Provide the (X, Y) coordinate of the cell's center where the given text is located.  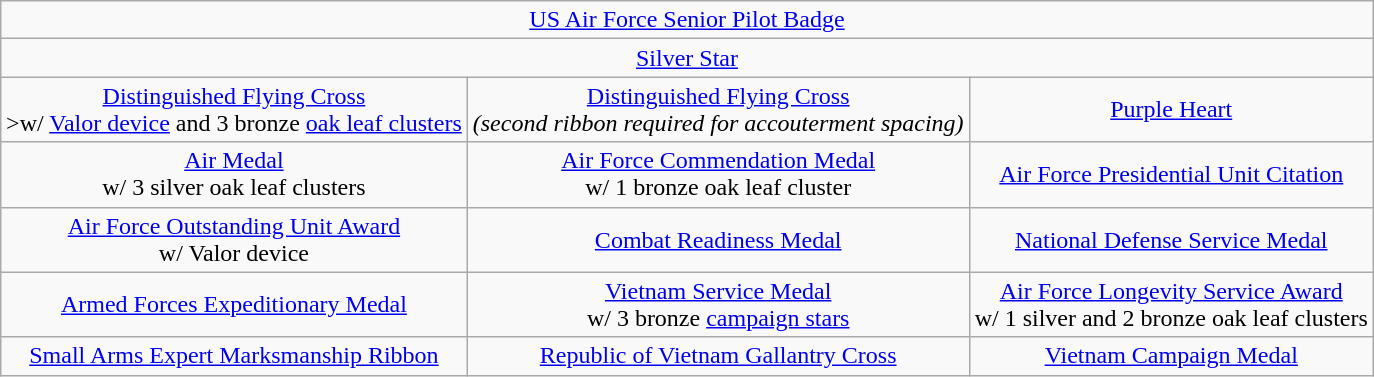
Small Arms Expert Marksmanship Ribbon (234, 356)
Air Medalw/ 3 silver oak leaf clusters (234, 174)
Armed Forces Expeditionary Medal (234, 304)
US Air Force Senior Pilot Badge (688, 20)
Distinguished Flying Cross>w/ Valor device and 3 bronze oak leaf clusters (234, 110)
Combat Readiness Medal (718, 240)
National Defense Service Medal (1171, 240)
Distinguished Flying Cross(second ribbon required for accouterment spacing) (718, 110)
Air Force Outstanding Unit Awardw/ Valor device (234, 240)
Air Force Presidential Unit Citation (1171, 174)
Silver Star (688, 58)
Air Force Commendation Medalw/ 1 bronze oak leaf cluster (718, 174)
Republic of Vietnam Gallantry Cross (718, 356)
Vietnam Campaign Medal (1171, 356)
Purple Heart (1171, 110)
Air Force Longevity Service Awardw/ 1 silver and 2 bronze oak leaf clusters (1171, 304)
Vietnam Service Medalw/ 3 bronze campaign stars (718, 304)
